Scan for the cell matching the given text and deliver its [X, Y] coordinate at center. 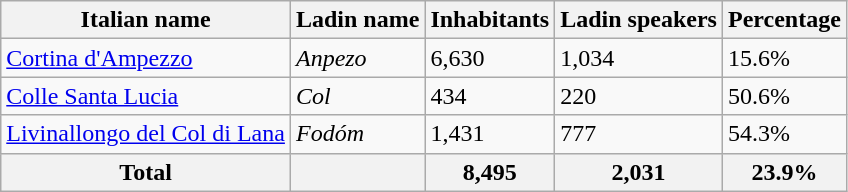
8,495 [490, 172]
Cortina d'Ampezzo [146, 58]
Ladin name [357, 20]
54.3% [784, 134]
1,431 [490, 134]
1,034 [639, 58]
Col [357, 96]
Anpezo [357, 58]
Total [146, 172]
15.6% [784, 58]
2,031 [639, 172]
Percentage [784, 20]
220 [639, 96]
23.9% [784, 172]
Colle Santa Lucia [146, 96]
777 [639, 134]
Fodóm [357, 134]
Livinallongo del Col di Lana [146, 134]
Italian name [146, 20]
Ladin speakers [639, 20]
50.6% [784, 96]
6,630 [490, 58]
Inhabitants [490, 20]
434 [490, 96]
